Provide the (X, Y) coordinate of the cell's center where the given text is located.  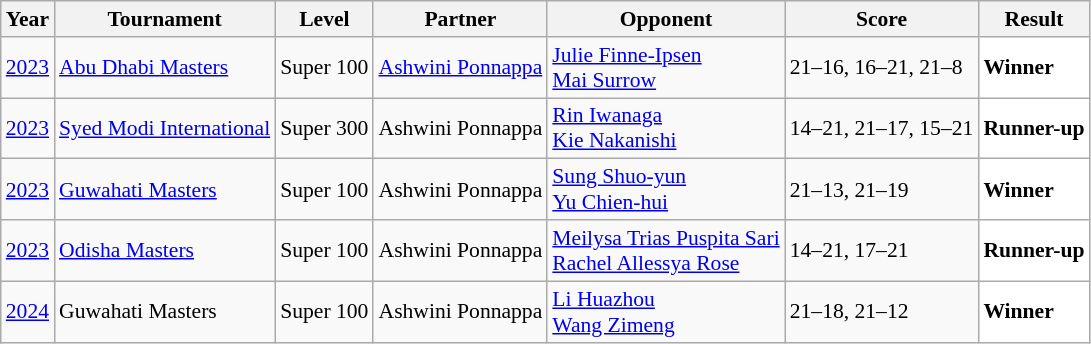
Tournament (164, 19)
21–18, 21–12 (882, 312)
Abu Dhabi Masters (164, 68)
14–21, 21–17, 15–21 (882, 128)
21–13, 21–19 (882, 190)
2024 (28, 312)
Syed Modi International (164, 128)
Score (882, 19)
Level (324, 19)
Partner (460, 19)
Year (28, 19)
Super 300 (324, 128)
21–16, 16–21, 21–8 (882, 68)
Opponent (666, 19)
Julie Finne-Ipsen Mai Surrow (666, 68)
Sung Shuo-yun Yu Chien-hui (666, 190)
Rin Iwanaga Kie Nakanishi (666, 128)
Result (1034, 19)
14–21, 17–21 (882, 250)
Odisha Masters (164, 250)
Meilysa Trias Puspita Sari Rachel Allessya Rose (666, 250)
Li Huazhou Wang Zimeng (666, 312)
